From the cell containing the given text, extract its center point as (x, y) coordinate. 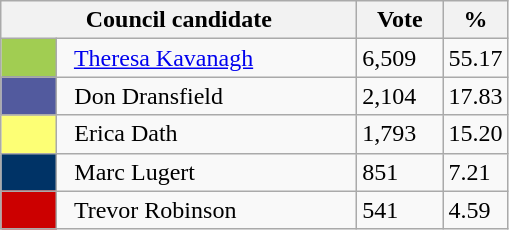
541 (400, 210)
7.21 (476, 172)
Theresa Kavanagh (207, 58)
17.83 (476, 96)
851 (400, 172)
Vote (400, 20)
55.17 (476, 58)
4.59 (476, 210)
% (476, 20)
Erica Dath (207, 134)
Don Dransfield (207, 96)
2,104 (400, 96)
1,793 (400, 134)
15.20 (476, 134)
Council candidate (179, 20)
Trevor Robinson (207, 210)
6,509 (400, 58)
Marc Lugert (207, 172)
